Determine the [x, y] coordinate at the center of the cell enclosing the given text.  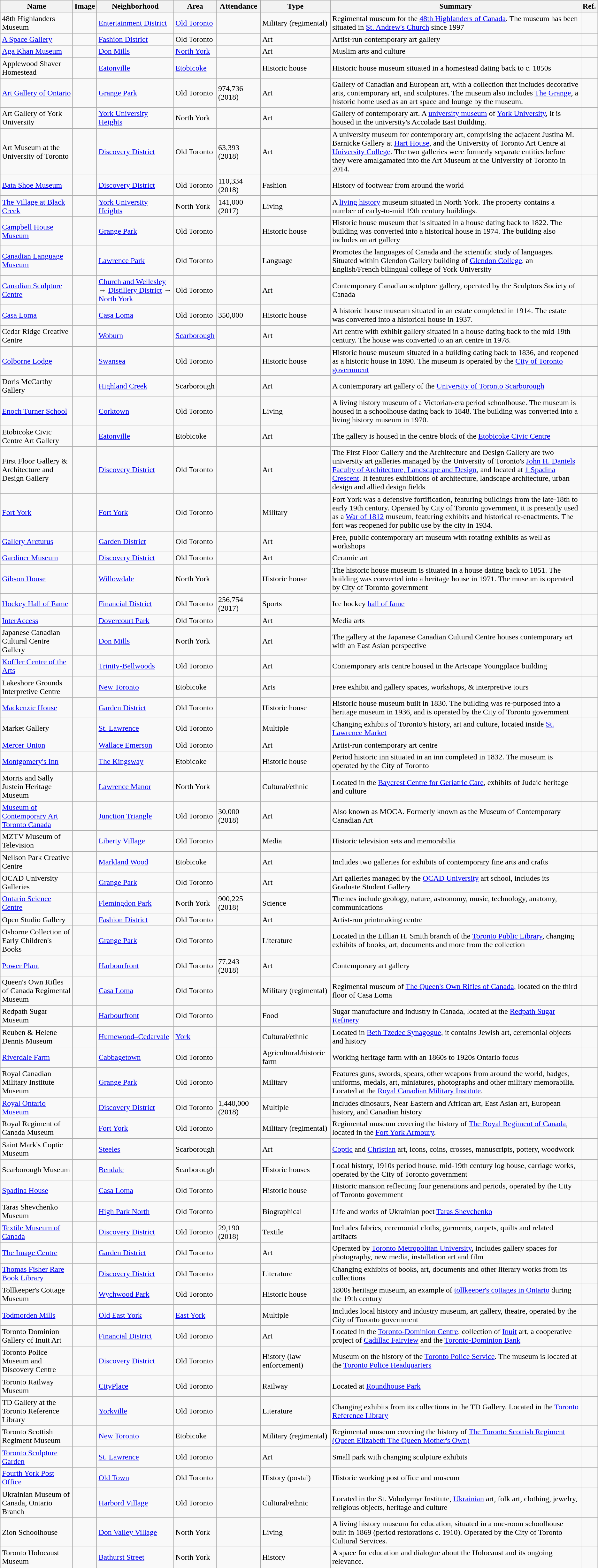
Working heritage farm with an 1860s to 1920s Ontario focus [456, 1057]
Artist-run printmaking centre [456, 920]
CityPlace [135, 1386]
Changing exhibits of books, art, documents and other literary works from its collections [456, 1274]
Corktown [135, 411]
A living history museum situated in North York. The property contains a number of early-to-mid 19th century buildings. [456, 206]
Saint Mark's Coptic Museum [36, 1149]
Zion Schoolhouse [36, 1532]
Railway [296, 1386]
Regimental museum for the 48th Highlanders of Canada. The museum has been situated in St. Andrew's Church since 1997 [456, 23]
48th Highlanders Museum [36, 23]
Local history, 1910s period house, mid-19th century log house, carriage works, operated by the City of Toronto government [456, 1170]
Life and works of Ukrainian poet Taras Shevchenko [456, 1211]
Dovercourt Park [135, 620]
Humewood–Cedarvale [135, 1036]
Located in the Baycrest Centre for Geriatric Care, exhibits of Judaic heritage and culture [456, 787]
Contemporary Canadian sculpture gallery, operated by the Sculptors Society of Canada [456, 290]
Historic television sets and memorabilia [456, 841]
Cabbagetown [135, 1057]
Open Studio Gallery [36, 920]
Mackenzie House [36, 708]
Gibson House [36, 579]
Gallery Arcturus [36, 541]
Redpath Sugar Museum [36, 1016]
Regimental museum covering the history of The Royal Regiment of Canada, located in the Fort York Armoury. [456, 1128]
Located in Beth Tzedec Synagogue, it contains Jewish art, ceremonial objects and history [456, 1036]
Flemingdon Park [135, 903]
110,334 (2018) [238, 185]
Sports [296, 604]
Liberty Village [135, 841]
Neilson Park Creative Centre [36, 862]
Scarborough Museum [36, 1170]
Etobicoke Civic Centre Art Gallery [36, 436]
A historic house museum situated in an estate completed in 1914. The estate was converted into a historical house in 1937. [456, 315]
Queen's Own Rifles of Canada Regimental Museum [36, 991]
Art Gallery of York University [36, 118]
Riverdale Farm [36, 1057]
Spadina House [36, 1191]
Yorkville [135, 1411]
Gardiner Museum [36, 558]
Agricultural/historic farm [296, 1057]
Wallace Emerson [135, 745]
Regimental museum of The Queen's Own Rifles of Canada, located on the third floor of Casa Loma [456, 991]
The Image Centre [36, 1253]
Located in the Toronto-Dominion Centre, collection of Inuit art, a cooperative project of Cadillac Fairview and the Toronto-Dominion Bank [456, 1336]
Mercer Union [36, 745]
Royal Canadian Military Institute Museum [36, 1082]
Changing exhibits from its collections in the TD Gallery. Located in the Toronto Reference Library [456, 1411]
Toronto Dominion Gallery of Inuit Art [36, 1336]
Language [296, 260]
Includes local history and industry museum, art gallery, theatre, operated by the City of Toronto government [456, 1315]
Canadian Language Museum [36, 260]
Toronto Police Museum and Discovery Centre [36, 1361]
63,393 (2018) [238, 152]
Free, public contemporary art museum with rotating exhibits as well as workshops [456, 541]
Canadian Sculpture Centre [36, 290]
Located in the St. Volodymyr Institute, Ukrainian art, folk art, clothing, jewelry, religious objects, heritage and culture [456, 1503]
Historic house museum built in 1830. The building was re-purposed into a heritage museum in 1936, and is operated by the City of Toronto government [456, 708]
Hockey Hall of Fame [36, 604]
Highland Creek [135, 386]
Old Town [135, 1478]
Campbell House Museum [36, 231]
141,000 (2017) [238, 206]
Image [85, 6]
InterAccess [36, 620]
Fourth York Post Office [36, 1478]
Enoch Turner School [36, 411]
Attendance [238, 6]
Swansea [135, 361]
900,225 (2018) [238, 903]
Church and Wellesley → Distillery District → North York [135, 290]
MZTV Museum of Television [36, 841]
A space for education and dialogue about the Holocaust and its ongoing relevance. [456, 1557]
Muslim arts and culture [456, 51]
Historic mansion reflecting four generations and periods, operated by the City of Toronto government [456, 1191]
Art Museum at the University of Toronto [36, 152]
Willowdale [135, 579]
Art galleries managed by the OCAD University art school, includes its Graduate Student Gallery [456, 882]
Bata Shoe Museum [36, 185]
Lakeshore Grounds Interpretive Centre [36, 687]
Don Valley Village [135, 1532]
York [195, 1036]
Contemporary arts centre housed in the Artscape Youngplace building [456, 666]
Tollkeeper's Cottage Museum [36, 1294]
Name [36, 6]
Royal Ontario Museum [36, 1108]
Junction Triangle [135, 816]
Contemporary art gallery [456, 965]
Operated by Toronto Metropolitan University, includes gallery spaces for photography, new media, installation art and film [456, 1253]
Artist-run contemporary art gallery [456, 39]
Also known as MOCA. Formerly known as the Museum of Contemporary Canadian Art [456, 816]
The Kingsway [135, 762]
350,000 [238, 315]
Entertainment District [135, 23]
Lawrence Park [135, 260]
Area [195, 6]
Small park with changing sculpture exhibits [456, 1457]
Art centre with exhibit gallery situated in a house dating back to the mid-19th century. The house was converted to an art centre in 1978. [456, 336]
A contemporary art gallery of the University of Toronto Scarborough [456, 386]
Includes fabrics, ceremonial cloths, garments, carpets, quilts and related artifacts [456, 1232]
Artist-run contemporary art centre [456, 745]
Morris and Sally Justein Heritage Museum [36, 787]
Regimental museum covering the history of The Toronto Scottish Regiment (Queen Elizabeth The Queen Mother's Own) [456, 1436]
A Space Gallery [36, 39]
Reuben & Helene Dennis Museum [36, 1036]
Food [296, 1016]
1,440,000 (2018) [238, 1108]
Arts [296, 687]
Royal Regiment of Canada Museum [36, 1128]
Ukrainian Museum of Canada, Ontario Branch [36, 1503]
Markland Wood [135, 862]
Located in the Lillian H. Smith branch of the Toronto Public Library, changing exhibits of books, art, documents and more from the collection [456, 940]
Toronto Holocaust Museum [36, 1557]
Historic houses [296, 1170]
Bathurst Street [135, 1557]
Ceramic art [456, 558]
Trinity-Bellwoods [135, 666]
Thomas Fisher Rare Book Library [36, 1274]
29,190 (2018) [238, 1232]
Gallery of contemporary art. A university museum of York University, it is housed in the university's Accolade East Building. [456, 118]
Ref. [589, 6]
East York [195, 1315]
Cedar Ridge Creative Centre [36, 336]
TD Gallery at the Toronto Reference Library [36, 1411]
History (law enforcement) [296, 1361]
Sugar manufacture and industry in Canada, located at the Redpath Sugar Refinery [456, 1016]
Science [296, 903]
Koffler Centre of the Arts [36, 666]
Includes dinosaurs, Near Eastern and African art, East Asian art, European history, and Canadian history [456, 1108]
Textile Museum of Canada [36, 1232]
Neighborhood [135, 6]
Historic house museum situated in a homestead dating back to c. 1850s [456, 68]
Doris McCarthy Gallery [36, 386]
77,243 (2018) [238, 965]
Historic working post office and museum [456, 1478]
1800s heritage museum, an example of tollkeeper's cottages in Ontario during the 19th century [456, 1294]
Free exhibit and gallery spaces, workshops, & interpretive tours [456, 687]
Aga Khan Museum [36, 51]
Bendale [135, 1170]
The gallery is housed in the centre block of the Etobicoke Civic Centre [456, 436]
256,754 (2017) [238, 604]
Applewood Shaver Homestead [36, 68]
The gallery at the Japanese Canadian Cultural Centre houses contemporary art with an East Asian perspective [456, 641]
Period historic inn situated in an inn completed in 1832. The museum is operated by the City of Toronto [456, 762]
Colborne Lodge [36, 361]
History [296, 1557]
Summary [456, 6]
Lawrence Manor [135, 787]
Market Gallery [36, 728]
Located at Roundhouse Park [456, 1386]
Media arts [456, 620]
Power Plant [36, 965]
Japanese Canadian Cultural Centre Gallery [36, 641]
Media [296, 841]
Montgomery's Inn [36, 762]
History of footwear from around the world [456, 185]
Changing exhibits of Toronto's history, art and culture, located inside St. Lawrence Market [456, 728]
Toronto Scottish Regiment Museum [36, 1436]
Art Gallery of Ontario [36, 93]
First Floor Gallery & Architecture and Design Gallery [36, 470]
Old East York [135, 1315]
Museum on the history of the Toronto Police Service. The museum is located at the Toronto Police Headquarters [456, 1361]
Steeles [135, 1149]
Textile [296, 1232]
Taras Shevchenko Museum [36, 1211]
Wychwood Park [135, 1294]
Woburn [135, 336]
30,000 (2018) [238, 816]
Ontario Science Centre [36, 903]
Fashion [296, 185]
Themes include geology, nature, astronomy, music, technology, anatomy, communications [456, 903]
Biographical [296, 1211]
Toronto Sculpture Garden [36, 1457]
Type [296, 6]
974,736 (2018) [238, 93]
Ice hockey hall of fame [456, 604]
Todmorden Mills [36, 1315]
Coptic and Christian art, icons, coins, crosses, manuscripts, pottery, woodwork [456, 1149]
Osborne Collection of Early Children's Books [36, 940]
OCAD University Galleries [36, 882]
History (postal) [296, 1478]
The Village at Black Creek [36, 206]
Harbord Village [135, 1503]
Toronto Railway Museum [36, 1386]
High Park North [135, 1211]
Museum of Contemporary Art Toronto Canada [36, 816]
Includes two galleries for exhibits of contemporary fine arts and crafts [456, 862]
